Scan for the cell matching the given text and deliver its (X, Y) coordinate at center. 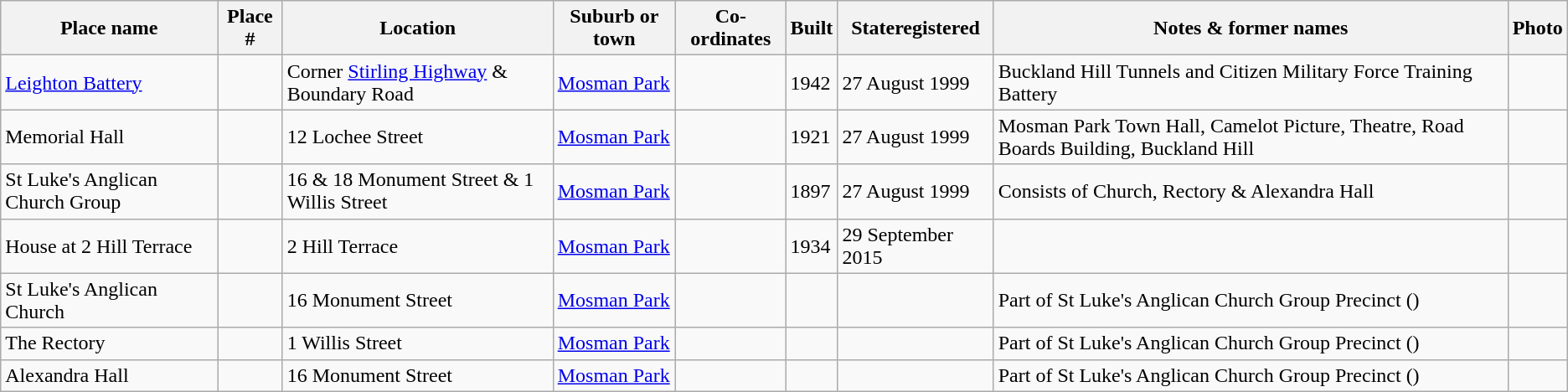
12 Lochee Street (417, 137)
29 September 2015 (916, 246)
Stateregistered (916, 28)
Co-ordinates (731, 28)
1 Willis Street (417, 343)
16 & 18 Monument Street & 1 Willis Street (417, 191)
Mosman Park Town Hall, Camelot Picture, Theatre, Road Boards Building, Buckland Hill (1251, 137)
1897 (812, 191)
1921 (812, 137)
1942 (812, 82)
Consists of Church, Rectory & Alexandra Hall (1251, 191)
Leighton Battery (109, 82)
Location (417, 28)
Built (812, 28)
Photo (1538, 28)
The Rectory (109, 343)
2 Hill Terrace (417, 246)
St Luke's Anglican Church (109, 300)
Suburb or town (614, 28)
St Luke's Anglican Church Group (109, 191)
1934 (812, 246)
Notes & former names (1251, 28)
Buckland Hill Tunnels and Citizen Military Force Training Battery (1251, 82)
Place # (250, 28)
Corner Stirling Highway & Boundary Road (417, 82)
Memorial Hall (109, 137)
House at 2 Hill Terrace (109, 246)
Alexandra Hall (109, 375)
Place name (109, 28)
